Extract the [X, Y] coordinate from the center of the cell holding the provided text.  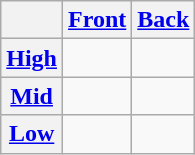
Back [164, 20]
High [32, 58]
Mid [32, 96]
Low [32, 134]
Front [98, 20]
